Capture the cell that displays the provided text and extract its (X, Y) central coordinate. 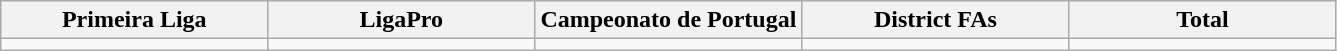
Campeonato de Portugal (668, 20)
LigaPro (402, 20)
Total (1202, 20)
District FAs (936, 20)
Primeira Liga (134, 20)
